Search for the cell housing the specified text and yield its (X, Y) center coordinate. 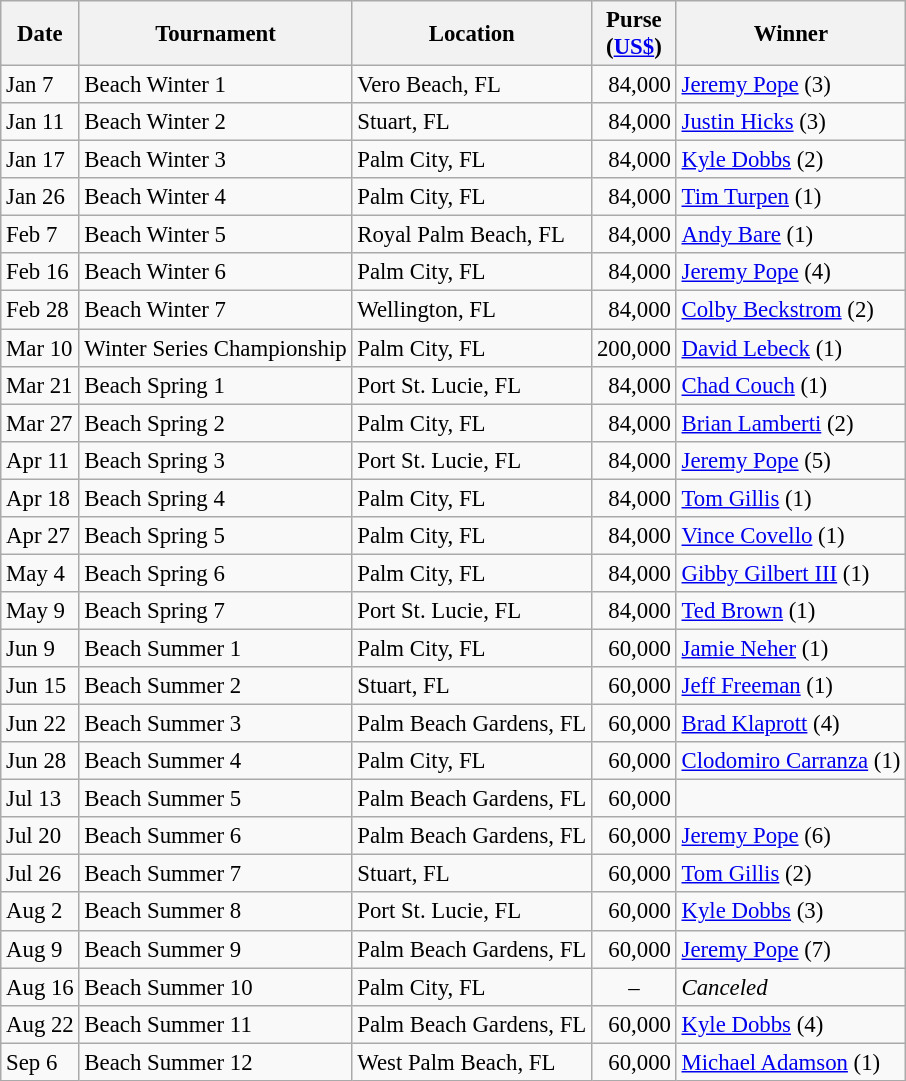
Beach Summer 8 (216, 912)
Clodomiro Carranza (1) (791, 761)
Tom Gillis (1) (791, 498)
Feb 28 (40, 310)
Mar 10 (40, 348)
Jamie Neher (1) (791, 648)
Beach Spring 4 (216, 498)
Jan 26 (40, 197)
Beach Summer 12 (216, 1062)
Canceled (791, 987)
Beach Summer 5 (216, 799)
Vince Covello (1) (791, 536)
Beach Spring 5 (216, 536)
Beach Summer 6 (216, 836)
Gibby Gilbert III (1) (791, 573)
Kyle Dobbs (4) (791, 1024)
Colby Beckstrom (2) (791, 310)
Beach Summer 2 (216, 686)
Beach Summer 4 (216, 761)
Sep 6 (40, 1062)
May 9 (40, 611)
Apr 18 (40, 498)
Wellington, FL (472, 310)
Jeremy Pope (6) (791, 836)
200,000 (634, 348)
Beach Summer 3 (216, 724)
Apr 11 (40, 460)
Aug 22 (40, 1024)
Date (40, 34)
Apr 27 (40, 536)
Jan 11 (40, 122)
Aug 9 (40, 949)
Jeremy Pope (4) (791, 273)
Beach Summer 11 (216, 1024)
Brad Klaprott (4) (791, 724)
Beach Summer 7 (216, 874)
Beach Summer 10 (216, 987)
Beach Spring 2 (216, 423)
Beach Spring 7 (216, 611)
Winter Series Championship (216, 348)
Beach Winter 1 (216, 85)
Justin Hicks (3) (791, 122)
Aug 2 (40, 912)
Feb 7 (40, 235)
Royal Palm Beach, FL (472, 235)
Jul 26 (40, 874)
Beach Summer 1 (216, 648)
Brian Lamberti (2) (791, 423)
Tim Turpen (1) (791, 197)
Jeremy Pope (7) (791, 949)
Beach Winter 2 (216, 122)
Feb 16 (40, 273)
Tom Gillis (2) (791, 874)
Kyle Dobbs (3) (791, 912)
Winner (791, 34)
Location (472, 34)
Vero Beach, FL (472, 85)
Chad Couch (1) (791, 385)
Tournament (216, 34)
West Palm Beach, FL (472, 1062)
Andy Bare (1) (791, 235)
Beach Winter 3 (216, 160)
Michael Adamson (1) (791, 1062)
Mar 21 (40, 385)
Jul 20 (40, 836)
Jun 15 (40, 686)
Kyle Dobbs (2) (791, 160)
Jan 7 (40, 85)
Beach Summer 9 (216, 949)
Beach Spring 3 (216, 460)
Beach Winter 5 (216, 235)
Ted Brown (1) (791, 611)
Purse(US$) (634, 34)
Jeremy Pope (3) (791, 85)
Jun 28 (40, 761)
Beach Spring 6 (216, 573)
Jan 17 (40, 160)
May 4 (40, 573)
Jeremy Pope (5) (791, 460)
David Lebeck (1) (791, 348)
– (634, 987)
Jun 9 (40, 648)
Jul 13 (40, 799)
Jeff Freeman (1) (791, 686)
Beach Winter 6 (216, 273)
Beach Winter 4 (216, 197)
Aug 16 (40, 987)
Mar 27 (40, 423)
Beach Winter 7 (216, 310)
Beach Spring 1 (216, 385)
Jun 22 (40, 724)
